Output the (x, y) coordinate of the center of the cell containing the given text.  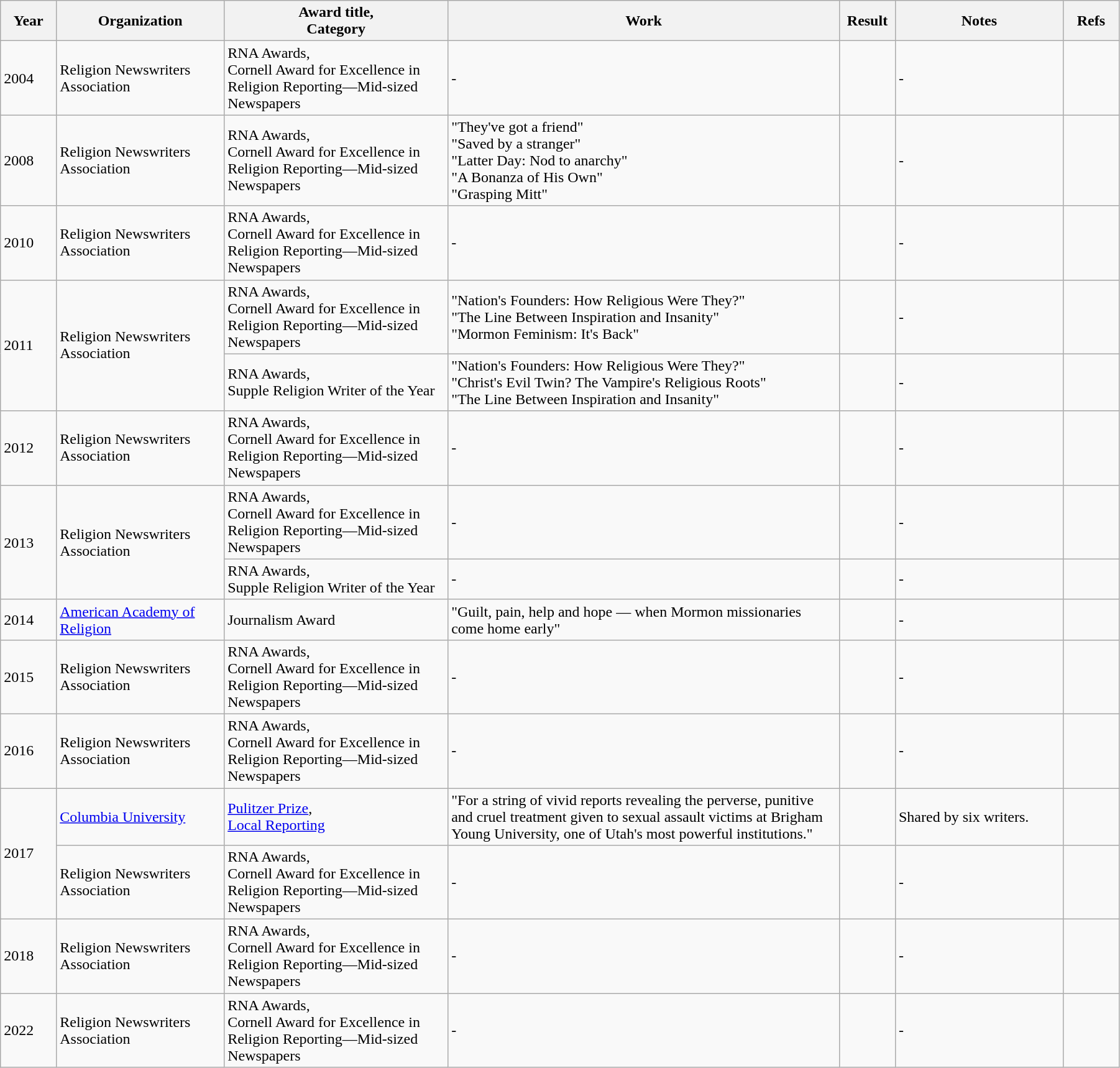
"Guilt, pain, help and hope — when Mormon missionaries come home early" (644, 619)
Result (867, 21)
Organization (140, 21)
2011 (29, 346)
Pulitzer Prize,Local Reporting (336, 817)
2008 (29, 160)
Journalism Award (336, 619)
Work (644, 21)
2015 (29, 676)
Award title,Category (336, 21)
Year (29, 21)
2017 (29, 854)
"Nation's Founders: How Religious Were They?""The Line Between Inspiration and Insanity""Mormon Feminism: It's Back" (644, 317)
"They've got a friend""Saved by a stranger""Latter Day: Nod to anarchy""A Bonanza of His Own""Grasping Mitt" (644, 160)
Notes (979, 21)
2004 (29, 78)
2022 (29, 1031)
American Academy of Religion (140, 619)
"Nation's Founders: How Religious Were They?""Christ's Evil Twin? The Vampire's Religious Roots""The Line Between Inspiration and Insanity" (644, 382)
Columbia University (140, 817)
2012 (29, 448)
2016 (29, 751)
2010 (29, 242)
2013 (29, 542)
Shared by six writers. (979, 817)
Refs (1091, 21)
2014 (29, 619)
2018 (29, 956)
